From the cell containing the given text, extract its center point as (X, Y) coordinate. 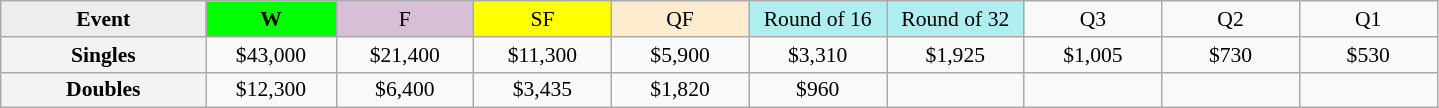
Q2 (1231, 19)
$1,925 (955, 55)
$21,400 (405, 55)
$11,300 (543, 55)
W (271, 19)
$3,435 (543, 90)
Round of 32 (955, 19)
$43,000 (271, 55)
$530 (1368, 55)
Singles (104, 55)
$1,005 (1093, 55)
$5,900 (680, 55)
Q3 (1093, 19)
F (405, 19)
Event (104, 19)
QF (680, 19)
$12,300 (271, 90)
$730 (1231, 55)
$3,310 (818, 55)
Round of 16 (818, 19)
Q1 (1368, 19)
SF (543, 19)
Doubles (104, 90)
$960 (818, 90)
$6,400 (405, 90)
$1,820 (680, 90)
